Capture the cell that displays the provided text and extract its (x, y) central coordinate. 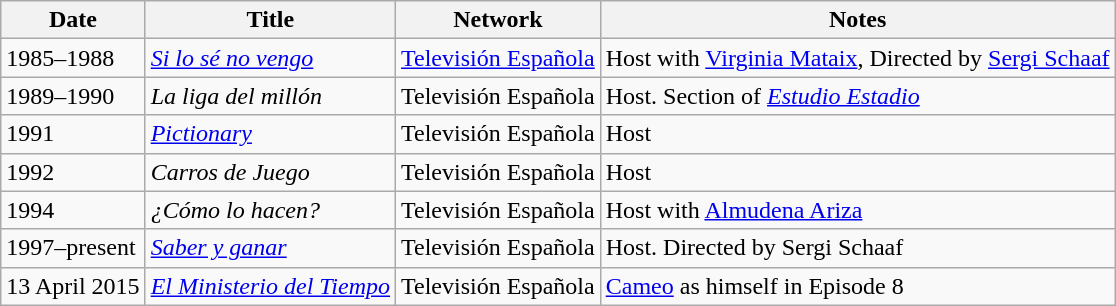
1994 (73, 210)
Date (73, 20)
Carros de Juego (270, 172)
Pictionary (270, 134)
1992 (73, 172)
13 April 2015 (73, 286)
1985–1988 (73, 58)
Cameo as himself in Episode 8 (858, 286)
¿Cómo lo hacen? (270, 210)
Host. Section of Estudio Estadio (858, 96)
Host. Directed by Sergi Schaaf (858, 248)
Host with Almudena Ariza (858, 210)
Si lo sé no vengo (270, 58)
Title (270, 20)
La liga del millón (270, 96)
Host with Virginia Mataix, Directed by Sergi Schaaf (858, 58)
Notes (858, 20)
Network (498, 20)
1989–1990 (73, 96)
El Ministerio del Tiempo (270, 286)
1997–present (73, 248)
Saber y ganar (270, 248)
1991 (73, 134)
